Find where the given text appears and provide that cell's center as (X, Y) coordinate. 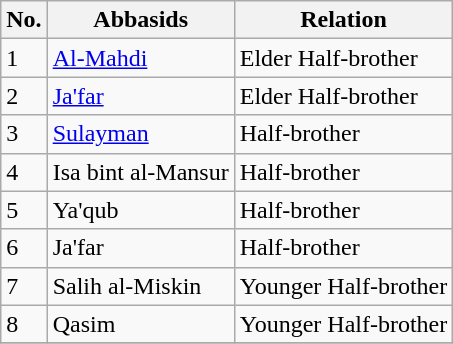
Al-Mahdi (140, 58)
5 (24, 210)
Abbasids (140, 20)
Salih al-Miskin (140, 286)
4 (24, 172)
Relation (344, 20)
Isa bint al-Mansur (140, 172)
6 (24, 248)
Ya'qub (140, 210)
2 (24, 96)
No. (24, 20)
8 (24, 324)
1 (24, 58)
3 (24, 134)
Qasim (140, 324)
Sulayman (140, 134)
7 (24, 286)
